Detect which cell encompasses the target text, then output its [X, Y] center coordinate. 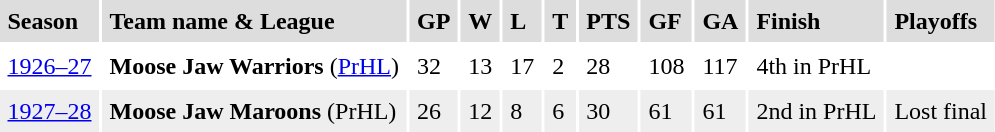
108 [666, 66]
Moose Jaw Warriors (PrHL) [254, 66]
13 [480, 66]
Lost final [941, 111]
26 [434, 111]
117 [720, 66]
2 [560, 66]
8 [522, 111]
30 [608, 111]
GA [720, 21]
4th in PrHL [816, 66]
6 [560, 111]
Team name & League [254, 21]
2nd in PrHL [816, 111]
12 [480, 111]
28 [608, 66]
32 [434, 66]
L [522, 21]
W [480, 21]
GF [666, 21]
Moose Jaw Maroons (PrHL) [254, 111]
T [560, 21]
PTS [608, 21]
Season [50, 21]
1927–28 [50, 111]
Playoffs [941, 21]
Finish [816, 21]
GP [434, 21]
1926–27 [50, 66]
17 [522, 66]
